Determine the (x, y) coordinate at the center of the cell enclosing the given text.  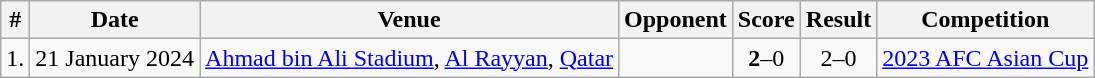
Ahmad bin Ali Stadium, Al Rayyan, Qatar (410, 58)
2023 AFC Asian Cup (986, 58)
Competition (986, 20)
1. (16, 58)
Opponent (676, 20)
Date (115, 20)
21 January 2024 (115, 58)
Score (766, 20)
# (16, 20)
Result (838, 20)
Venue (410, 20)
